Output the (X, Y) coordinate of the center of the cell containing the given text.  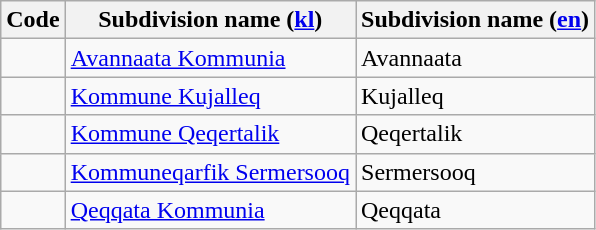
Subdivision name (en) (476, 20)
Kommune Kujalleq (210, 96)
Code (33, 20)
Kommune Qeqertalik (210, 134)
Subdivision name (kl) (210, 20)
Qeqqata Kommunia (210, 210)
Kujalleq (476, 96)
Qeqertalik (476, 134)
Sermersooq (476, 172)
Qeqqata (476, 210)
Avannaata Kommunia (210, 58)
Kommuneqarfik Sermersooq (210, 172)
Avannaata (476, 58)
